Find where the given text appears and provide that cell's center as (x, y) coordinate. 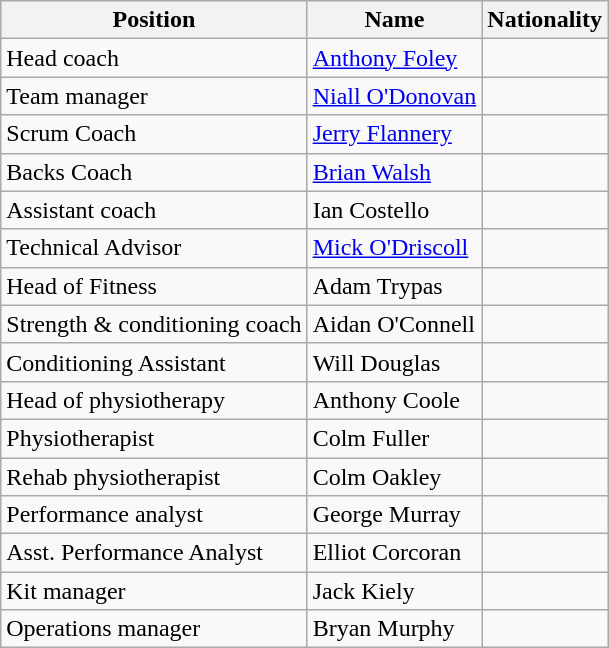
Jerry Flannery (394, 134)
Team manager (154, 96)
Head of physiotherapy (154, 400)
Strength & conditioning coach (154, 324)
Head coach (154, 58)
Kit manager (154, 591)
Aidan O'Connell (394, 324)
George Murray (394, 515)
Niall O'Donovan (394, 96)
Ian Costello (394, 210)
Anthony Coole (394, 400)
Mick O'Driscoll (394, 248)
Name (394, 20)
Adam Trypas (394, 286)
Assistant coach (154, 210)
Scrum Coach (154, 134)
Bryan Murphy (394, 629)
Operations manager (154, 629)
Technical Advisor (154, 248)
Brian Walsh (394, 172)
Nationality (545, 20)
Colm Fuller (394, 438)
Physiotherapist (154, 438)
Rehab physiotherapist (154, 477)
Conditioning Assistant (154, 362)
Asst. Performance Analyst (154, 553)
Anthony Foley (394, 58)
Jack Kiely (394, 591)
Backs Coach (154, 172)
Head of Fitness (154, 286)
Elliot Corcoran (394, 553)
Position (154, 20)
Will Douglas (394, 362)
Colm Oakley (394, 477)
Performance analyst (154, 515)
